Return [x, y] of the center of cell containing provided text 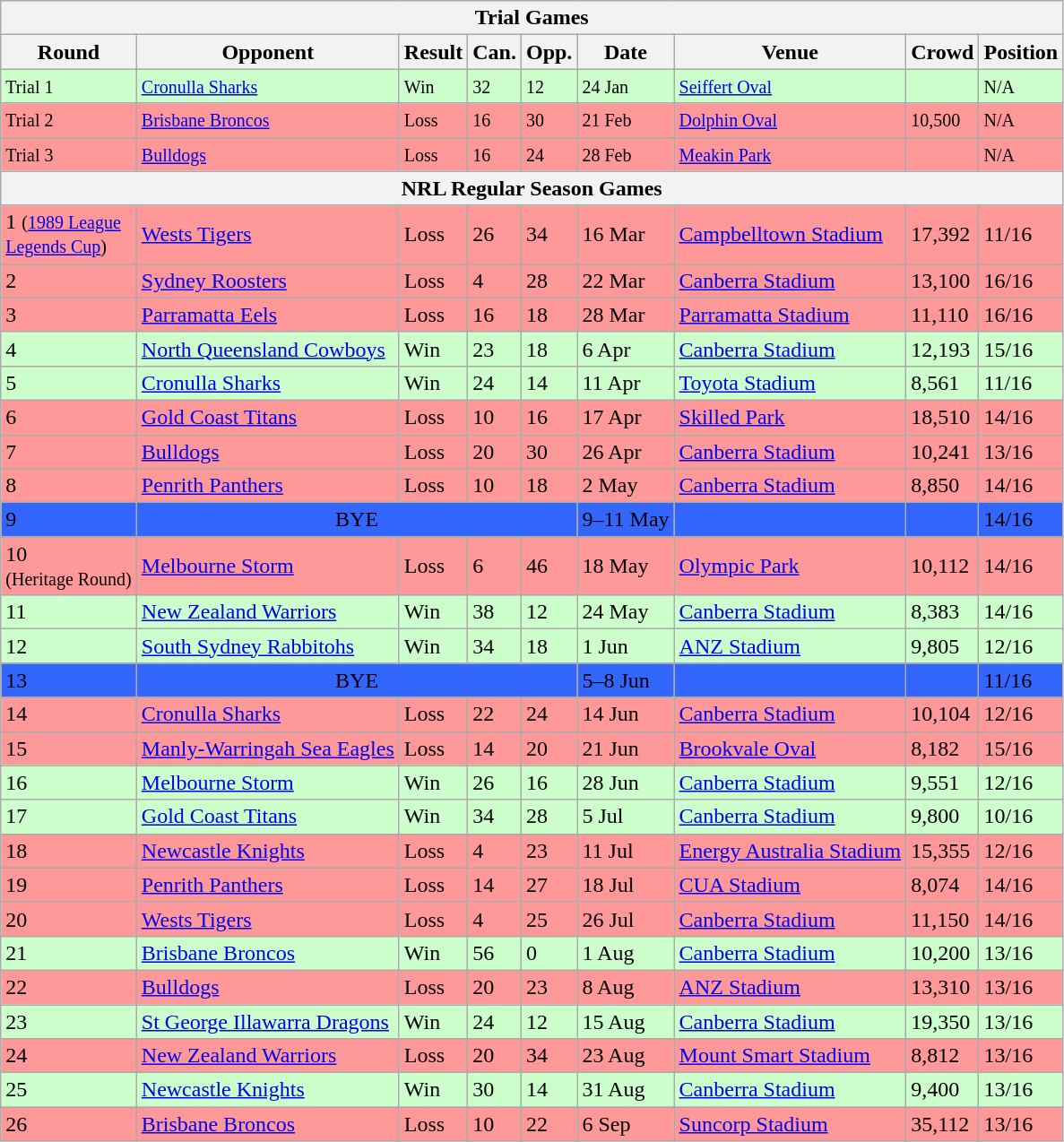
26 Jul [626, 919]
North Queensland Cowboys [267, 349]
Dolphin Oval [791, 120]
56 [495, 953]
Olympic Park [791, 567]
9,551 [943, 783]
28 Jun [626, 783]
18,510 [943, 417]
Position [1021, 52]
8,074 [943, 885]
NRL Regular Season Games [532, 188]
Opp. [549, 52]
32 [495, 86]
Venue [791, 52]
Sydney Roosters [267, 281]
9,805 [943, 646]
1 (1989 League Legends Cup) [69, 235]
Parramatta Eels [267, 315]
10,241 [943, 451]
Campbelltown Stadium [791, 235]
28 Feb [626, 154]
17 Apr [626, 417]
15 [69, 748]
12,193 [943, 349]
7 [69, 451]
11,110 [943, 315]
17,392 [943, 235]
9,800 [943, 817]
21 Jun [626, 748]
23 Aug [626, 1056]
13,100 [943, 281]
Trial 1 [69, 86]
1 Aug [626, 953]
16 Mar [626, 235]
35,112 [943, 1124]
Seiffert Oval [791, 86]
6 Apr [626, 349]
5 [69, 383]
18 May [626, 567]
Trial Games [532, 18]
11,150 [943, 919]
St George Illawarra Dragons [267, 1021]
Parramatta Stadium [791, 315]
Suncorp Stadium [791, 1124]
10,104 [943, 714]
13,310 [943, 987]
8,561 [943, 383]
8,850 [943, 486]
13 [69, 680]
11 [69, 612]
8,812 [943, 1056]
8 [69, 486]
2 [69, 281]
28 Mar [626, 315]
15 Aug [626, 1021]
18 Jul [626, 885]
Can. [495, 52]
2 May [626, 486]
Round [69, 52]
9,400 [943, 1090]
Mount Smart Stadium [791, 1056]
19,350 [943, 1021]
46 [549, 567]
26 Apr [626, 451]
14 Jun [626, 714]
Trial 3 [69, 154]
17 [69, 817]
10/16 [1021, 817]
9 [69, 520]
15,355 [943, 851]
5 Jul [626, 817]
CUA Stadium [791, 885]
8,383 [943, 612]
1 Jun [626, 646]
24 May [626, 612]
10,500 [943, 120]
21 Feb [626, 120]
10,200 [943, 953]
3 [69, 315]
Date [626, 52]
Crowd [943, 52]
11 Apr [626, 383]
Brookvale Oval [791, 748]
9–11 May [626, 520]
10,112 [943, 567]
38 [495, 612]
South Sydney Rabbitohs [267, 646]
Opponent [267, 52]
8 Aug [626, 987]
5–8 Jun [626, 680]
24 Jan [626, 86]
22 Mar [626, 281]
Trial 2 [69, 120]
Energy Australia Stadium [791, 851]
Skilled Park [791, 417]
Manly-Warringah Sea Eagles [267, 748]
11 Jul [626, 851]
27 [549, 885]
Result [433, 52]
19 [69, 885]
6 Sep [626, 1124]
0 [549, 953]
10(Heritage Round) [69, 567]
Toyota Stadium [791, 383]
Meakin Park [791, 154]
21 [69, 953]
31 Aug [626, 1090]
8,182 [943, 748]
